Scan for the cell matching the given text and deliver its (x, y) coordinate at center. 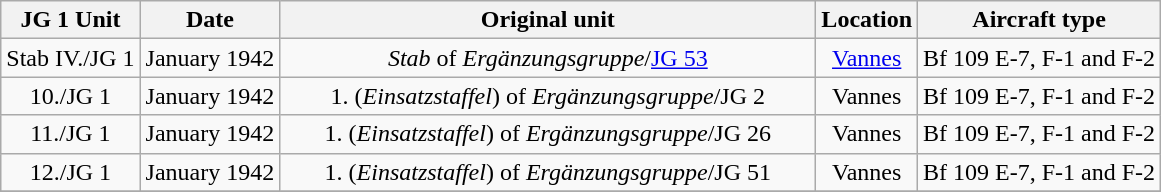
1. (Einsatzstaffel) of Ergänzungsgruppe/JG 2 (548, 96)
11./JG 1 (70, 134)
12./JG 1 (70, 172)
Original unit (548, 20)
10./JG 1 (70, 96)
Date (210, 20)
JG 1 Unit (70, 20)
Aircraft type (1040, 20)
Location (867, 20)
1. (Einsatzstaffel) of Ergänzungsgruppe/JG 26 (548, 134)
Stab IV./JG 1 (70, 58)
1. (Einsatzstaffel) of Ergänzungsgruppe/JG 51 (548, 172)
Stab of Ergänzungsgruppe/JG 53 (548, 58)
